Provide the [X, Y] coordinate of the cell's center where the given text is located.  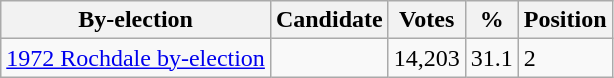
Position [565, 20]
By-election [136, 20]
2 [565, 58]
1972 Rochdale by-election [136, 58]
Candidate [329, 20]
14,203 [426, 58]
Votes [426, 20]
31.1 [492, 58]
% [492, 20]
